Extract the (X, Y) coordinate from the center of the cell holding the provided text.  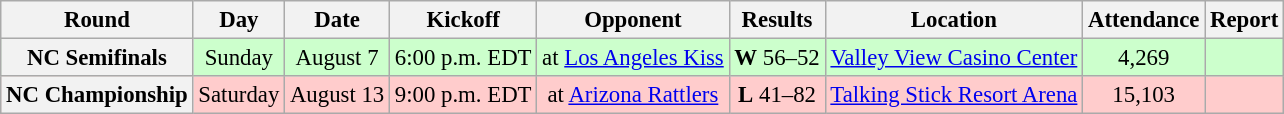
Attendance (1144, 20)
Round (97, 20)
at Los Angeles Kiss (633, 58)
Report (1244, 20)
15,103 (1144, 95)
L 41–82 (777, 95)
Location (954, 20)
6:00 p.m. EDT (464, 58)
Kickoff (464, 20)
Opponent (633, 20)
Results (777, 20)
at Arizona Rattlers (633, 95)
August 13 (338, 95)
Sunday (239, 58)
August 7 (338, 58)
W 56–52 (777, 58)
9:00 p.m. EDT (464, 95)
Valley View Casino Center (954, 58)
Date (338, 20)
NC Championship (97, 95)
4,269 (1144, 58)
Day (239, 20)
NC Semifinals (97, 58)
Talking Stick Resort Arena (954, 95)
Saturday (239, 95)
